Return the (x, y) coordinate for the center point of the cell that contains the specified text.  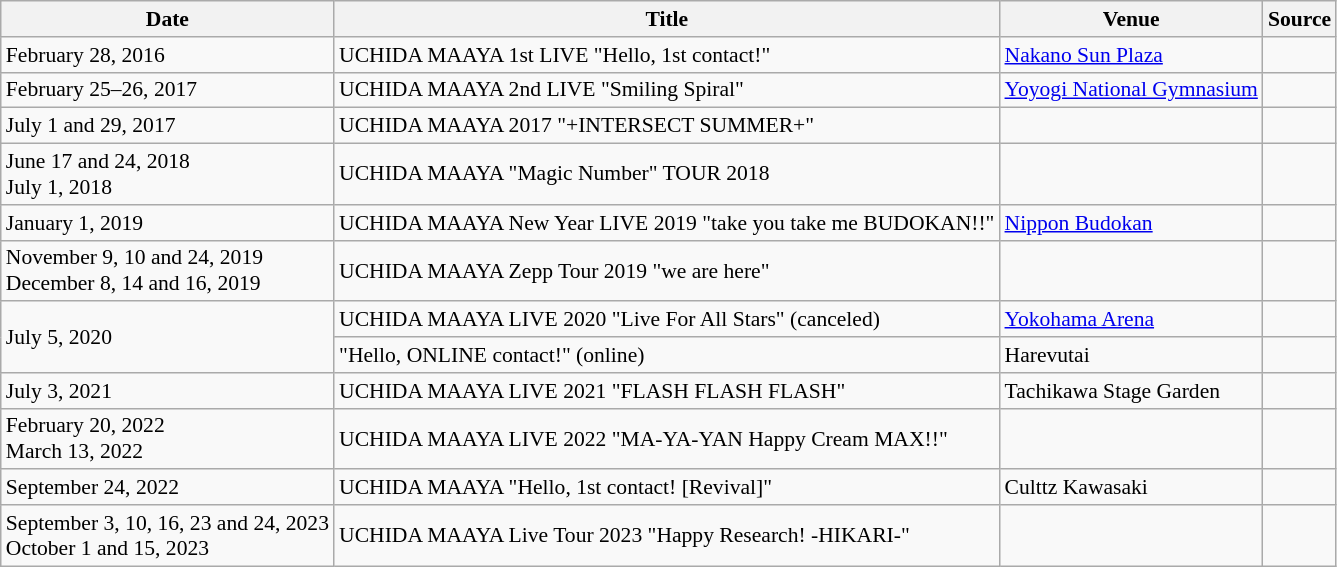
Culttz Kawasaki (1130, 488)
UCHIDA MAAYA LIVE 2020 "Live For All Stars" (canceled) (666, 320)
June 17 and 24, 2018July 1, 2018 (168, 174)
UCHIDA MAAYA LIVE 2021 "FLASH FLASH FLASH" (666, 391)
July 1 and 29, 2017 (168, 126)
UCHIDA MAAYA "Hello, 1st contact! [Revival]" (666, 488)
Tachikawa Stage Garden (1130, 391)
Title (666, 19)
September 24, 2022 (168, 488)
Source (1300, 19)
Date (168, 19)
January 1, 2019 (168, 223)
September 3, 10, 16, 23 and 24, 2023October 1 and 15, 2023 (168, 536)
Harevutai (1130, 355)
Nakano Sun Plaza (1130, 55)
UCHIDA MAAYA 2nd LIVE "Smiling Spiral" (666, 90)
July 5, 2020 (168, 338)
July 3, 2021 (168, 391)
Yokohama Arena (1130, 320)
"Hello, ONLINE contact!" (online) (666, 355)
February 25–26, 2017 (168, 90)
Nippon Budokan (1130, 223)
UCHIDA MAAYA Live Tour 2023 "Happy Research! -HIKARI-" (666, 536)
Yoyogi National Gymnasium (1130, 90)
UCHIDA MAAYA 1st LIVE "Hello, 1st contact!" (666, 55)
Venue (1130, 19)
UCHIDA MAAYA "Magic Number" TOUR 2018 (666, 174)
UCHIDA MAAYA 2017 "+INTERSECT SUMMER+" (666, 126)
February 20, 2022March 13, 2022 (168, 438)
UCHIDA MAAYA Zepp Tour 2019 "we are here" (666, 270)
UCHIDA MAAYA New Year LIVE 2019 "take you take me BUDOKAN!!" (666, 223)
UCHIDA MAAYA LIVE 2022 "MA-YA-YAN Happy Cream MAX!!" (666, 438)
February 28, 2016 (168, 55)
November 9, 10 and 24, 2019December 8, 14 and 16, 2019 (168, 270)
